Return the [X, Y] coordinate for the center point of the cell that contains the specified text.  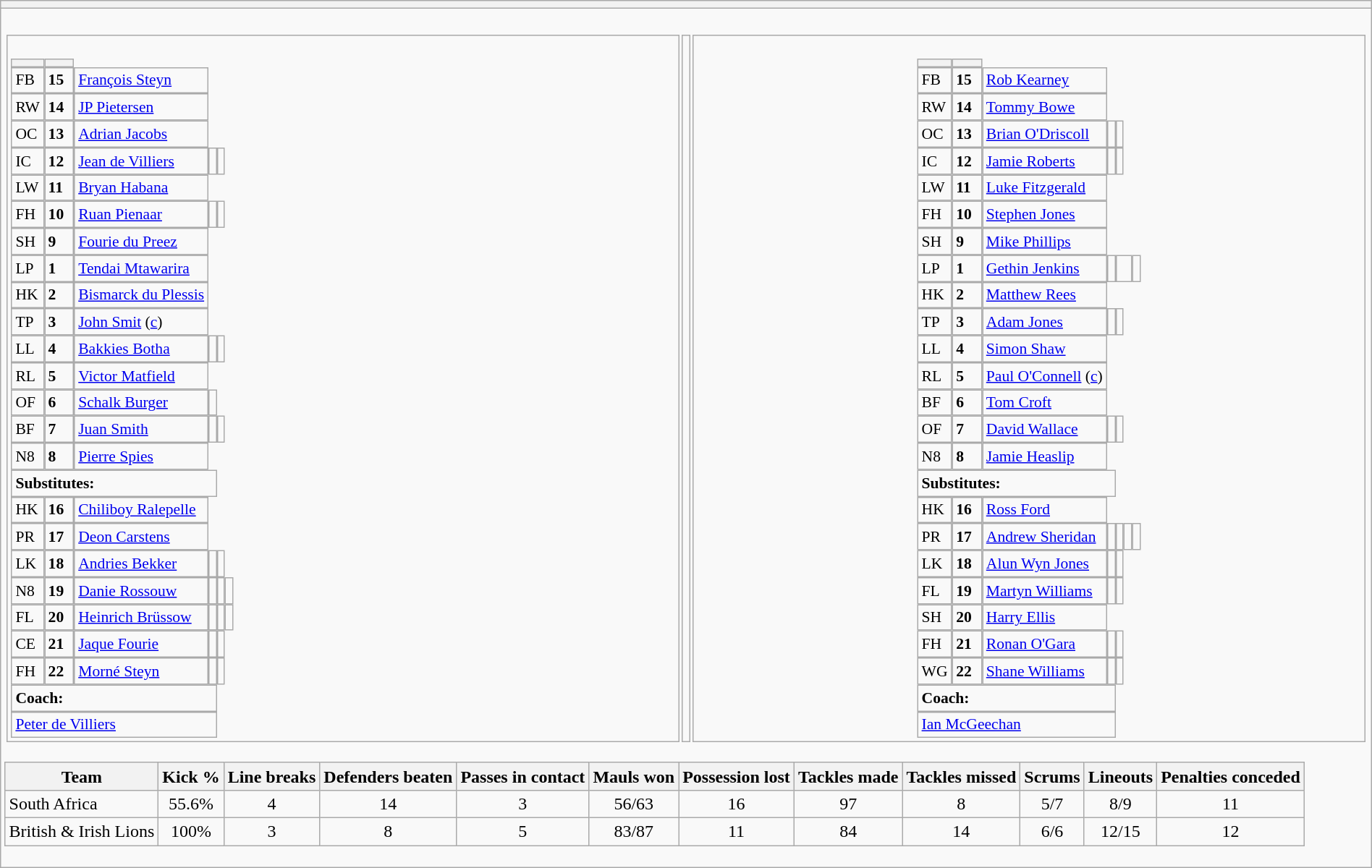
Adrian Jacobs [141, 133]
JP Pietersen [141, 107]
Brian O'Driscoll [1045, 133]
Matthew Rees [1045, 295]
Martyn Williams [1045, 590]
Lineouts [1120, 776]
Tendai Mtawarira [141, 268]
Tackles missed [961, 776]
6/6 [1052, 832]
Passes in contact [522, 776]
François Steyn [141, 80]
Juan Smith [141, 430]
Kick % [191, 776]
Bakkies Botha [141, 349]
Victor Matfield [141, 376]
Rob Kearney [1045, 80]
Chiliboy Ralepelle [141, 509]
Line breaks [272, 776]
Simon Shaw [1045, 349]
Team [82, 776]
Heinrich Brüssow [141, 618]
Shane Williams [1045, 671]
Stephen Jones [1045, 214]
Danie Rossouw [141, 590]
South Africa [82, 804]
CE [27, 644]
John Smit (c) [141, 321]
Harry Ellis [1045, 618]
David Wallace [1045, 430]
Ross Ford [1045, 509]
Gethin Jenkins [1045, 268]
97 [848, 804]
5/7 [1052, 804]
Adam Jones [1045, 321]
Jaque Fourie [141, 644]
Alun Wyn Jones [1045, 563]
56/63 [634, 804]
Jean de Villiers [141, 161]
55.6% [191, 804]
Andrew Sheridan [1045, 537]
Penalties conceded [1231, 776]
100% [191, 832]
Tommy Bowe [1045, 107]
Defenders beaten [388, 776]
Bismarck du Plessis [141, 295]
Peter de Villiers [114, 725]
Ronan O'Gara [1045, 644]
Fourie du Preez [141, 242]
Luke Fitzgerald [1045, 188]
12/15 [1120, 832]
Jamie Roberts [1045, 161]
83/87 [634, 832]
84 [848, 832]
Mauls won [634, 776]
Paul O'Connell (c) [1045, 376]
Schalk Burger [141, 402]
Bryan Habana [141, 188]
Tom Croft [1045, 402]
Tackles made [848, 776]
Mike Phillips [1045, 242]
Andries Bekker [141, 563]
Deon Carstens [141, 537]
British & Irish Lions [82, 832]
Ian McGeechan [1016, 725]
WG [935, 671]
8/9 [1120, 804]
Ruan Pienaar [141, 214]
Morné Steyn [141, 671]
Jamie Heaslip [1045, 456]
Possession lost [737, 776]
Scrums [1052, 776]
Pierre Spies [141, 456]
